Scan for the cell matching the given text and deliver its (x, y) coordinate at center. 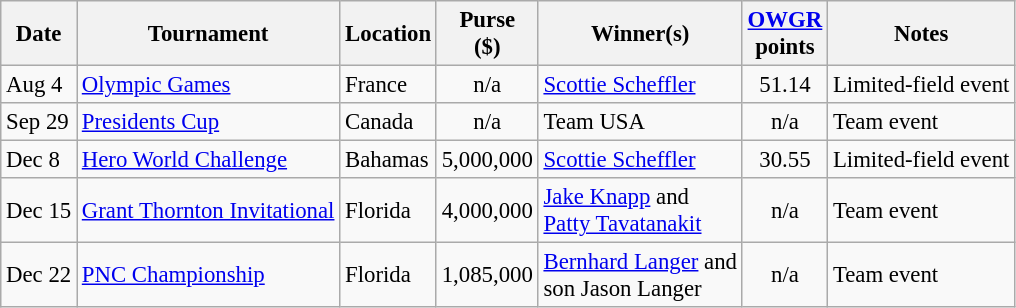
Tournament (208, 34)
Team USA (640, 122)
Dec 15 (39, 210)
Date (39, 34)
Aug 4 (39, 85)
Canada (388, 122)
Presidents Cup (208, 122)
Bahamas (388, 160)
Sep 29 (39, 122)
5,000,000 (487, 160)
Bernhard Langer andson Jason Langer (640, 276)
Grant Thornton Invitational (208, 210)
OWGRpoints (784, 34)
Dec 8 (39, 160)
Hero World Challenge (208, 160)
France (388, 85)
PNC Championship (208, 276)
4,000,000 (487, 210)
51.14 (784, 85)
Olympic Games (208, 85)
Dec 22 (39, 276)
Jake Knapp and Patty Tavatanakit (640, 210)
Location (388, 34)
Notes (922, 34)
Winner(s) (640, 34)
30.55 (784, 160)
Purse($) (487, 34)
1,085,000 (487, 276)
